Search for the cell housing the specified text and yield its [x, y] center coordinate. 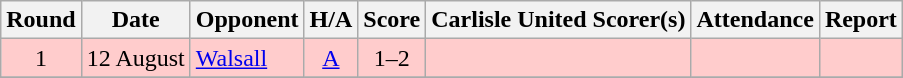
Score [392, 20]
Report [860, 20]
Date [136, 20]
Opponent [247, 20]
Carlisle United Scorer(s) [558, 20]
Attendance [755, 20]
Walsall [247, 58]
Round [41, 20]
1–2 [392, 58]
12 August [136, 58]
1 [41, 58]
A [331, 58]
H/A [331, 20]
